Extract the [X, Y] coordinate from the center of the cell holding the provided text.  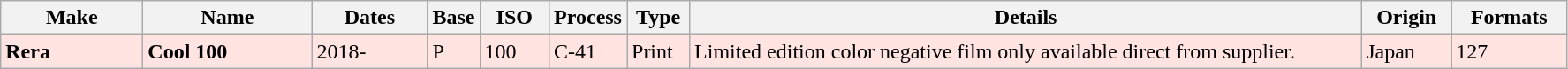
Name [228, 18]
Cool 100 [228, 51]
2018- [369, 51]
Dates [369, 18]
ISO [514, 18]
127 [1509, 51]
C-41 [588, 51]
Make [72, 18]
Formats [1509, 18]
Type [659, 18]
Limited edition color negative film only available direct from supplier. [1026, 51]
Origin [1406, 18]
Rera [72, 51]
Japan [1406, 51]
Base [454, 18]
P [454, 51]
100 [514, 51]
Process [588, 18]
Print [659, 51]
Details [1026, 18]
